Provide the (x, y) coordinate of the cell's center where the given text is located.  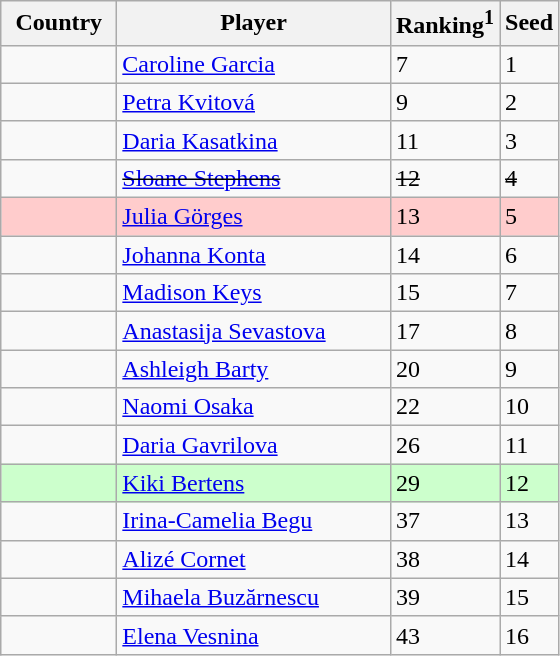
17 (444, 331)
2 (530, 102)
Julia Görges (254, 217)
Daria Gavrilova (254, 445)
Madison Keys (254, 293)
10 (530, 407)
Irina-Camelia Begu (254, 521)
38 (444, 559)
Anastasija Sevastova (254, 331)
Ranking1 (444, 24)
5 (530, 217)
39 (444, 597)
22 (444, 407)
43 (444, 635)
Elena Vesnina (254, 635)
3 (530, 140)
4 (530, 178)
Sloane Stephens (254, 178)
26 (444, 445)
29 (444, 483)
16 (530, 635)
Petra Kvitová (254, 102)
Daria Kasatkina (254, 140)
Seed (530, 24)
Player (254, 24)
Naomi Osaka (254, 407)
8 (530, 331)
Johanna Konta (254, 255)
Caroline Garcia (254, 64)
20 (444, 369)
37 (444, 521)
Ashleigh Barty (254, 369)
6 (530, 255)
Country (59, 24)
Alizé Cornet (254, 559)
Kiki Bertens (254, 483)
Mihaela Buzărnescu (254, 597)
1 (530, 64)
